Locate the cell with the specified text and output its (x, y) center coordinate. 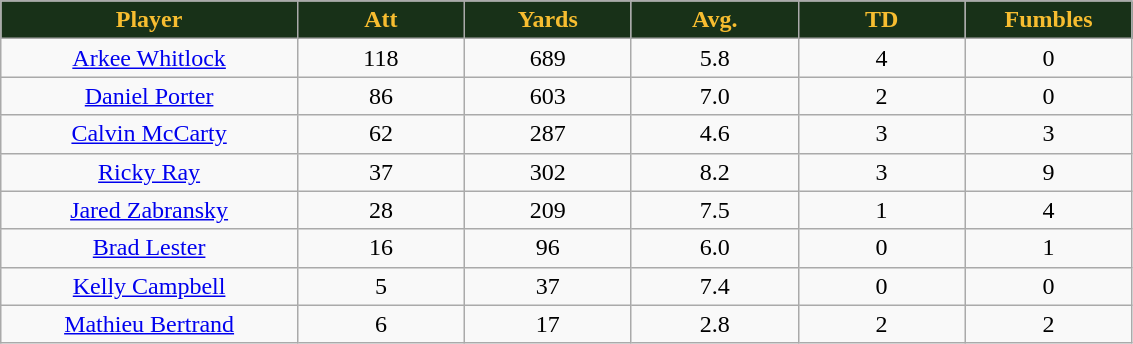
Fumbles (1048, 20)
Brad Lester (150, 248)
Att (380, 20)
2.8 (714, 324)
28 (380, 210)
7.0 (714, 96)
8.2 (714, 172)
Daniel Porter (150, 96)
118 (380, 58)
4.6 (714, 134)
TD (882, 20)
6 (380, 324)
209 (548, 210)
Arkee Whitlock (150, 58)
7.5 (714, 210)
7.4 (714, 286)
96 (548, 248)
16 (380, 248)
Kelly Campbell (150, 286)
Jared Zabransky (150, 210)
Mathieu Bertrand (150, 324)
689 (548, 58)
287 (548, 134)
Ricky Ray (150, 172)
86 (380, 96)
17 (548, 324)
Calvin McCarty (150, 134)
9 (1048, 172)
Player (150, 20)
6.0 (714, 248)
Avg. (714, 20)
603 (548, 96)
5 (380, 286)
Yards (548, 20)
302 (548, 172)
62 (380, 134)
5.8 (714, 58)
